Identify which cell holds the provided text, then report its [x, y] central coordinate. 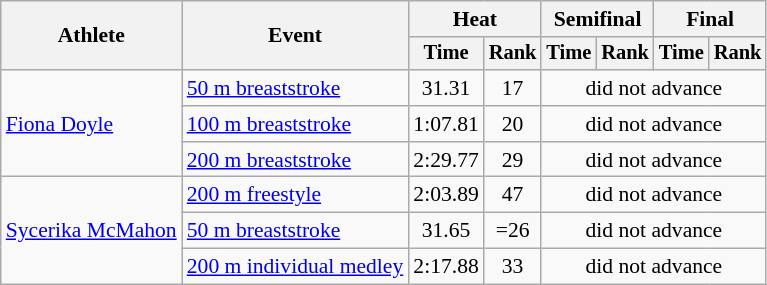
1:07.81 [446, 124]
29 [513, 160]
31.65 [446, 231]
Final [710, 19]
=26 [513, 231]
200 m breaststroke [296, 160]
200 m freestyle [296, 195]
Heat [474, 19]
33 [513, 267]
Event [296, 36]
200 m individual medley [296, 267]
17 [513, 88]
20 [513, 124]
2:29.77 [446, 160]
Semifinal [597, 19]
47 [513, 195]
2:03.89 [446, 195]
2:17.88 [446, 267]
Fiona Doyle [92, 124]
Sycerika McMahon [92, 230]
31.31 [446, 88]
Athlete [92, 36]
100 m breaststroke [296, 124]
